Locate the cell with the specified text and output its [x, y] center coordinate. 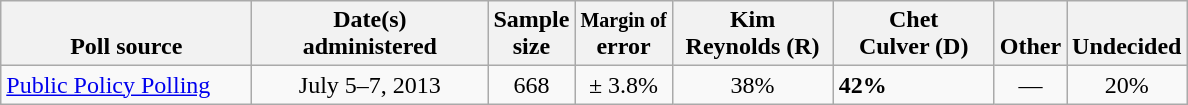
20% [1127, 85]
Date(s)administered [370, 34]
Public Policy Polling [126, 85]
668 [532, 85]
Poll source [126, 34]
38% [752, 85]
Margin oferror [624, 34]
— [1030, 85]
Other [1030, 34]
± 3.8% [624, 85]
42% [914, 85]
KimReynolds (R) [752, 34]
Samplesize [532, 34]
July 5–7, 2013 [370, 85]
ChetCulver (D) [914, 34]
Undecided [1127, 34]
